For the text-containing cell, return its midpoint in [x, y] coordinate format. 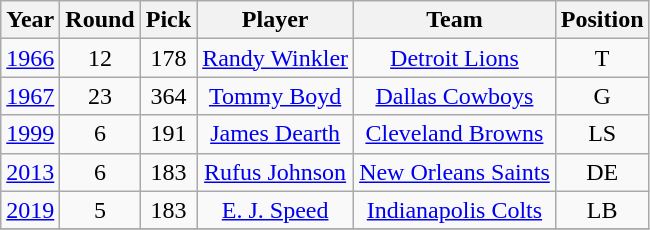
Position [602, 20]
T [602, 58]
Detroit Lions [455, 58]
LS [602, 134]
23 [100, 96]
New Orleans Saints [455, 172]
1999 [30, 134]
2019 [30, 210]
5 [100, 210]
James Dearth [276, 134]
191 [168, 134]
Rufus Johnson [276, 172]
2013 [30, 172]
1966 [30, 58]
Round [100, 20]
Player [276, 20]
E. J. Speed [276, 210]
Tommy Boyd [276, 96]
1967 [30, 96]
Dallas Cowboys [455, 96]
Team [455, 20]
G [602, 96]
Pick [168, 20]
Cleveland Browns [455, 134]
12 [100, 58]
178 [168, 58]
DE [602, 172]
Indianapolis Colts [455, 210]
Randy Winkler [276, 58]
364 [168, 96]
LB [602, 210]
Year [30, 20]
